Return the (X, Y) coordinate for the center point of the cell that contains the specified text.  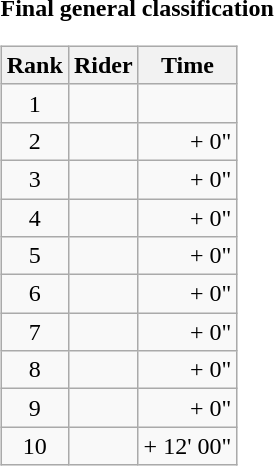
6 (34, 294)
+ 12' 00" (188, 446)
10 (34, 446)
1 (34, 103)
7 (34, 332)
2 (34, 141)
Rank (34, 65)
5 (34, 256)
8 (34, 370)
3 (34, 179)
Rider (103, 65)
Time (188, 65)
4 (34, 217)
9 (34, 408)
